From the cell containing the given text, extract its center point as (X, Y) coordinate. 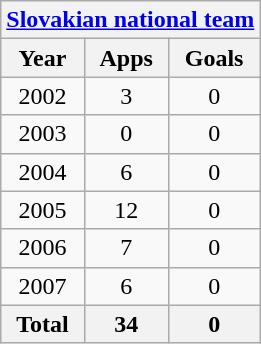
2004 (42, 172)
Apps (126, 58)
2003 (42, 134)
7 (126, 248)
Goals (214, 58)
12 (126, 210)
34 (126, 324)
Year (42, 58)
Slovakian national team (130, 20)
2006 (42, 248)
2005 (42, 210)
2007 (42, 286)
Total (42, 324)
3 (126, 96)
2002 (42, 96)
